Identify which cell holds the provided text, then report its [x, y] central coordinate. 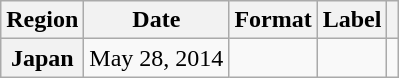
Label [352, 20]
Japan [42, 58]
Format [273, 20]
Region [42, 20]
May 28, 2014 [156, 58]
Date [156, 20]
